Output the (x, y) coordinate of the center of the cell containing the given text.  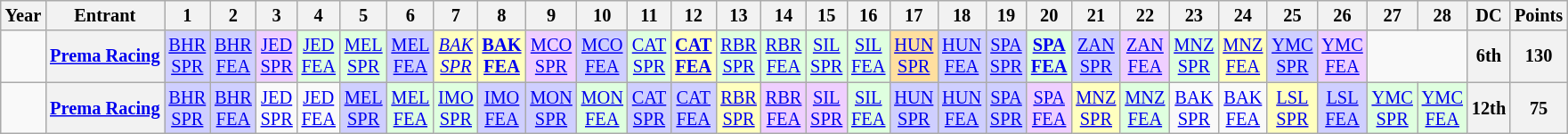
23 (1193, 15)
ZANFEA (1145, 56)
11 (649, 15)
LSLSPR (1292, 108)
9 (550, 15)
ZANSPR (1095, 56)
DC (1489, 15)
MONSPR (550, 108)
4 (319, 15)
12 (693, 15)
25 (1292, 15)
2 (233, 15)
75 (1539, 108)
MONFEA (602, 108)
6 (411, 15)
16 (868, 15)
1 (187, 15)
17 (914, 15)
19 (1006, 15)
28 (1442, 15)
21 (1095, 15)
IMOFEA (502, 108)
8 (502, 15)
7 (456, 15)
14 (784, 15)
20 (1049, 15)
5 (363, 15)
Year (23, 15)
LSLFEA (1342, 108)
6th (1489, 56)
27 (1393, 15)
13 (738, 15)
130 (1539, 56)
12th (1489, 108)
24 (1243, 15)
26 (1342, 15)
15 (826, 15)
22 (1145, 15)
Entrant (105, 15)
18 (962, 15)
MCOSPR (550, 56)
3 (277, 15)
10 (602, 15)
MCOFEA (602, 56)
IMOSPR (456, 108)
Points (1539, 15)
